Detect which cell encompasses the target text, then output its [X, Y] center coordinate. 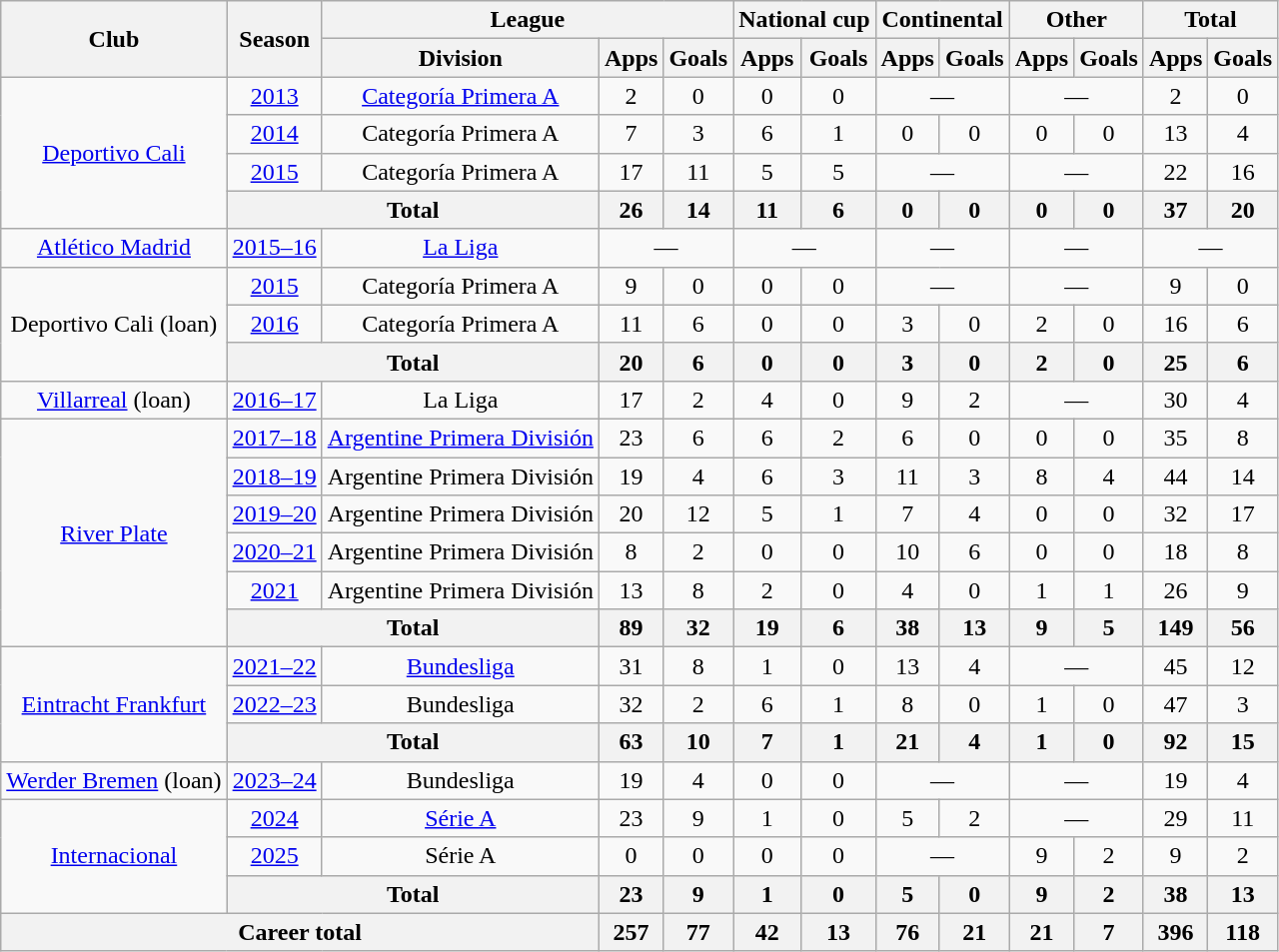
National cup [804, 20]
2013 [274, 96]
37 [1175, 210]
76 [907, 932]
Internacional [114, 856]
Other [1076, 20]
2014 [274, 134]
Werder Bremen (loan) [114, 780]
56 [1243, 628]
18 [1175, 552]
2018–19 [274, 476]
2016 [274, 324]
Deportivo Cali [114, 153]
42 [767, 932]
Division [460, 58]
Villarreal (loan) [114, 400]
Club [114, 39]
2025 [274, 856]
2021 [274, 590]
2023–24 [274, 780]
257 [631, 932]
2015–16 [274, 248]
44 [1175, 476]
2020–21 [274, 552]
15 [1243, 742]
30 [1175, 400]
River Plate [114, 532]
Atlético Madrid [114, 248]
47 [1175, 704]
22 [1175, 172]
45 [1175, 666]
2017–18 [274, 438]
Deportivo Cali (loan) [114, 324]
89 [631, 628]
League [528, 20]
118 [1243, 932]
77 [698, 932]
29 [1175, 818]
2019–20 [274, 514]
35 [1175, 438]
149 [1175, 628]
396 [1175, 932]
2016–17 [274, 400]
92 [1175, 742]
2022–23 [274, 704]
31 [631, 666]
Season [274, 39]
63 [631, 742]
25 [1175, 362]
Career total [300, 932]
Eintracht Frankfurt [114, 704]
Continental [942, 20]
2021–22 [274, 666]
2024 [274, 818]
